Locate the cell with the specified text and output its (X, Y) center coordinate. 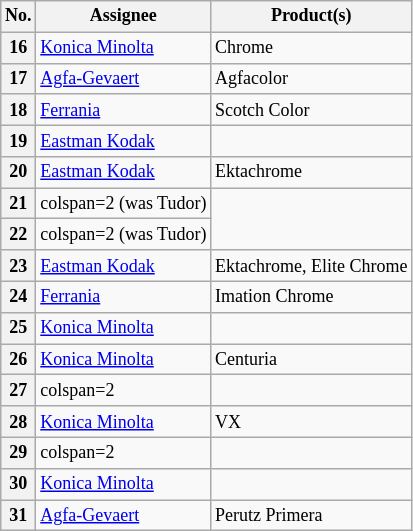
30 (18, 484)
26 (18, 360)
25 (18, 328)
17 (18, 78)
Ektachrome, Elite Chrome (312, 266)
20 (18, 172)
21 (18, 204)
Scotch Color (312, 110)
22 (18, 234)
18 (18, 110)
Centuria (312, 360)
16 (18, 48)
Chrome (312, 48)
VX (312, 422)
Product(s) (312, 16)
24 (18, 296)
19 (18, 140)
29 (18, 452)
28 (18, 422)
Perutz Primera (312, 516)
Imation Chrome (312, 296)
No. (18, 16)
Ektachrome (312, 172)
31 (18, 516)
Assignee (124, 16)
27 (18, 390)
Agfacolor (312, 78)
23 (18, 266)
